Determine the [X, Y] coordinate at the center of the cell enclosing the given text.  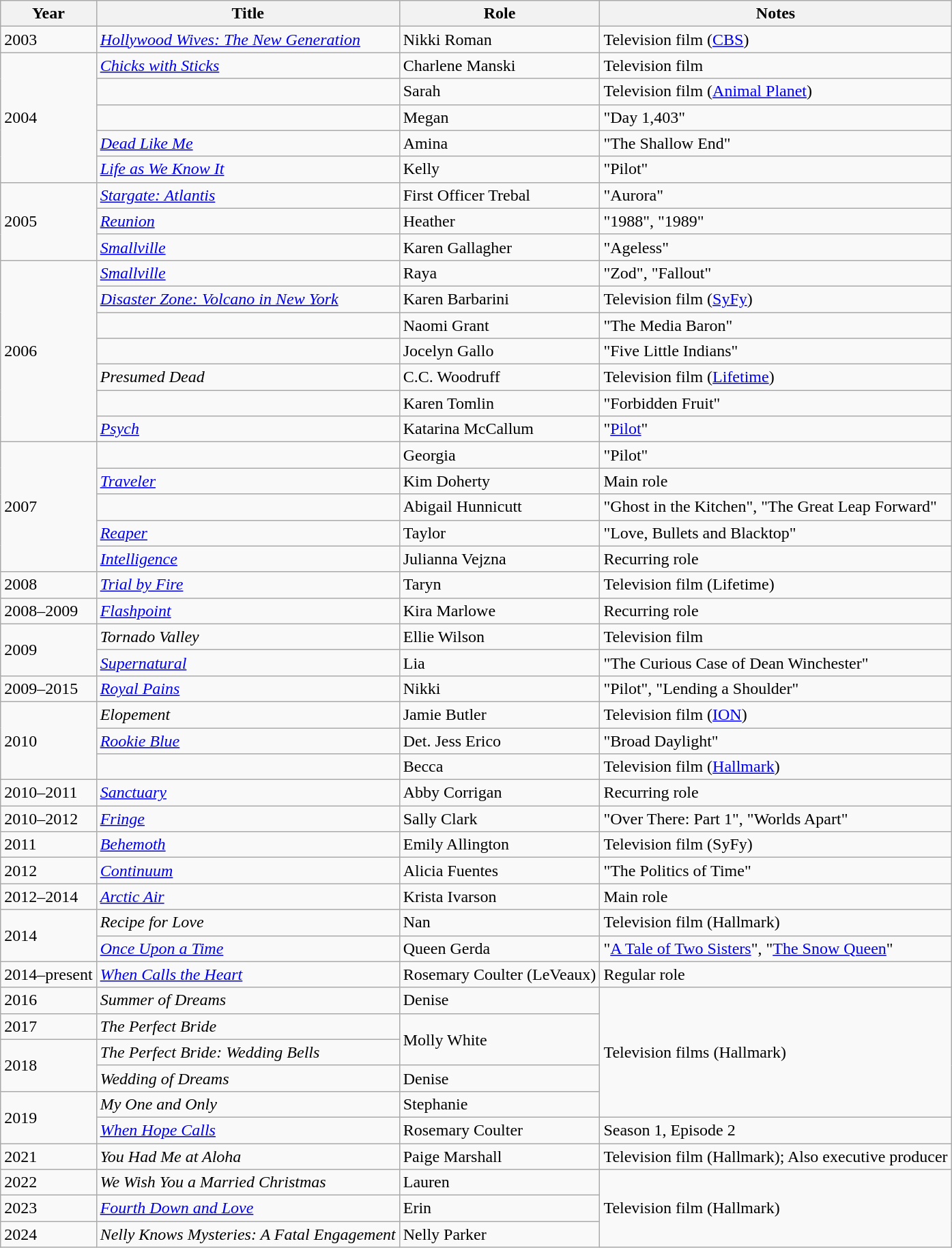
Kira Marlowe [500, 611]
Sally Clark [500, 819]
Paige Marshall [500, 1157]
When Hope Calls [248, 1130]
Season 1, Episode 2 [775, 1130]
"Day 1,403" [775, 117]
C.C. Woodruff [500, 377]
2005 [48, 221]
Continuum [248, 871]
Tornado Valley [248, 637]
Abby Corrigan [500, 793]
Taryn [500, 585]
Once Upon a Time [248, 948]
"Ageless" [775, 247]
The Perfect Bride: Wedding Bells [248, 1052]
Television films (Hallmark) [775, 1052]
Stephanie [500, 1104]
Molly White [500, 1039]
Becca [500, 767]
2016 [48, 1000]
You Had Me at Aloha [248, 1157]
Ellie Wilson [500, 637]
Fourth Down and Love [248, 1208]
Karen Tomlin [500, 403]
"Pilot", "Lending a Shoulder" [775, 688]
2008–2009 [48, 611]
2017 [48, 1026]
Queen Gerda [500, 948]
Julianna Vejzna [500, 559]
"A Tale of Two Sisters", "The Snow Queen" [775, 948]
"Five Little Indians" [775, 351]
2010–2011 [48, 793]
2011 [48, 845]
Reunion [248, 221]
2004 [48, 117]
Summer of Dreams [248, 1000]
Life as We Know It [248, 169]
"1988", "1989" [775, 221]
Television film (CBS) [775, 40]
"Forbidden Fruit" [775, 403]
2014–present [48, 974]
Georgia [500, 455]
Emily Allington [500, 845]
Karen Gallagher [500, 247]
Television film (Hallmark); Also executive producer [775, 1157]
"Zod", "Fallout" [775, 273]
Role [500, 14]
Disaster Zone: Volcano in New York [248, 299]
"Aurora" [775, 195]
Katarina McCallum [500, 429]
Recipe for Love [248, 923]
Charlene Manski [500, 66]
Det. Jess Erico [500, 740]
"The Shallow End" [775, 143]
Nikki [500, 688]
Flashpoint [248, 611]
Fringe [248, 819]
2009–2015 [48, 688]
Alicia Fuentes [500, 871]
"Love, Bullets and Blacktop" [775, 533]
Television film (Animal Planet) [775, 91]
Royal Pains [248, 688]
Presumed Dead [248, 377]
The Perfect Bride [248, 1026]
My One and Only [248, 1104]
Heather [500, 221]
"Ghost in the Kitchen", "The Great Leap Forward" [775, 507]
Nelly Parker [500, 1234]
"Over There: Part 1", "Worlds Apart" [775, 819]
Nelly Knows Mysteries: A Fatal Engagement [248, 1234]
Wedding of Dreams [248, 1078]
Nan [500, 923]
Sanctuary [248, 793]
2023 [48, 1208]
Regular role [775, 974]
Abigail Hunnicutt [500, 507]
Psych [248, 429]
Elopement [248, 714]
2024 [48, 1234]
Television film (ION) [775, 714]
2010 [48, 740]
Reaper [248, 533]
2010–2012 [48, 819]
"The Curious Case of Dean Winchester" [775, 663]
2021 [48, 1157]
Karen Barbarini [500, 299]
Jamie Butler [500, 714]
Naomi Grant [500, 325]
2018 [48, 1065]
Raya [500, 273]
Hollywood Wives: The New Generation [248, 40]
"The Media Baron" [775, 325]
Erin [500, 1208]
Stargate: Atlantis [248, 195]
Lauren [500, 1182]
Supernatural [248, 663]
2022 [48, 1182]
Intelligence [248, 559]
Behemoth [248, 845]
Kim Doherty [500, 481]
Nikki Roman [500, 40]
"Broad Daylight" [775, 740]
2012–2014 [48, 897]
We Wish You a Married Christmas [248, 1182]
Krista Ivarson [500, 897]
2006 [48, 351]
2008 [48, 585]
Lia [500, 663]
Title [248, 14]
Arctic Air [248, 897]
Jocelyn Gallo [500, 351]
2003 [48, 40]
2012 [48, 871]
Amina [500, 143]
Trial by Fire [248, 585]
When Calls the Heart [248, 974]
Traveler [248, 481]
2019 [48, 1117]
Megan [500, 117]
Chicks with Sticks [248, 66]
2007 [48, 507]
Year [48, 14]
2009 [48, 650]
"The Politics of Time" [775, 871]
Dead Like Me [248, 143]
First Officer Trebal [500, 195]
Taylor [500, 533]
Kelly [500, 169]
Notes [775, 14]
Rosemary Coulter [500, 1130]
2014 [48, 935]
Sarah [500, 91]
Rookie Blue [248, 740]
Rosemary Coulter (LeVeaux) [500, 974]
